Return [x, y] of the center of cell containing provided text 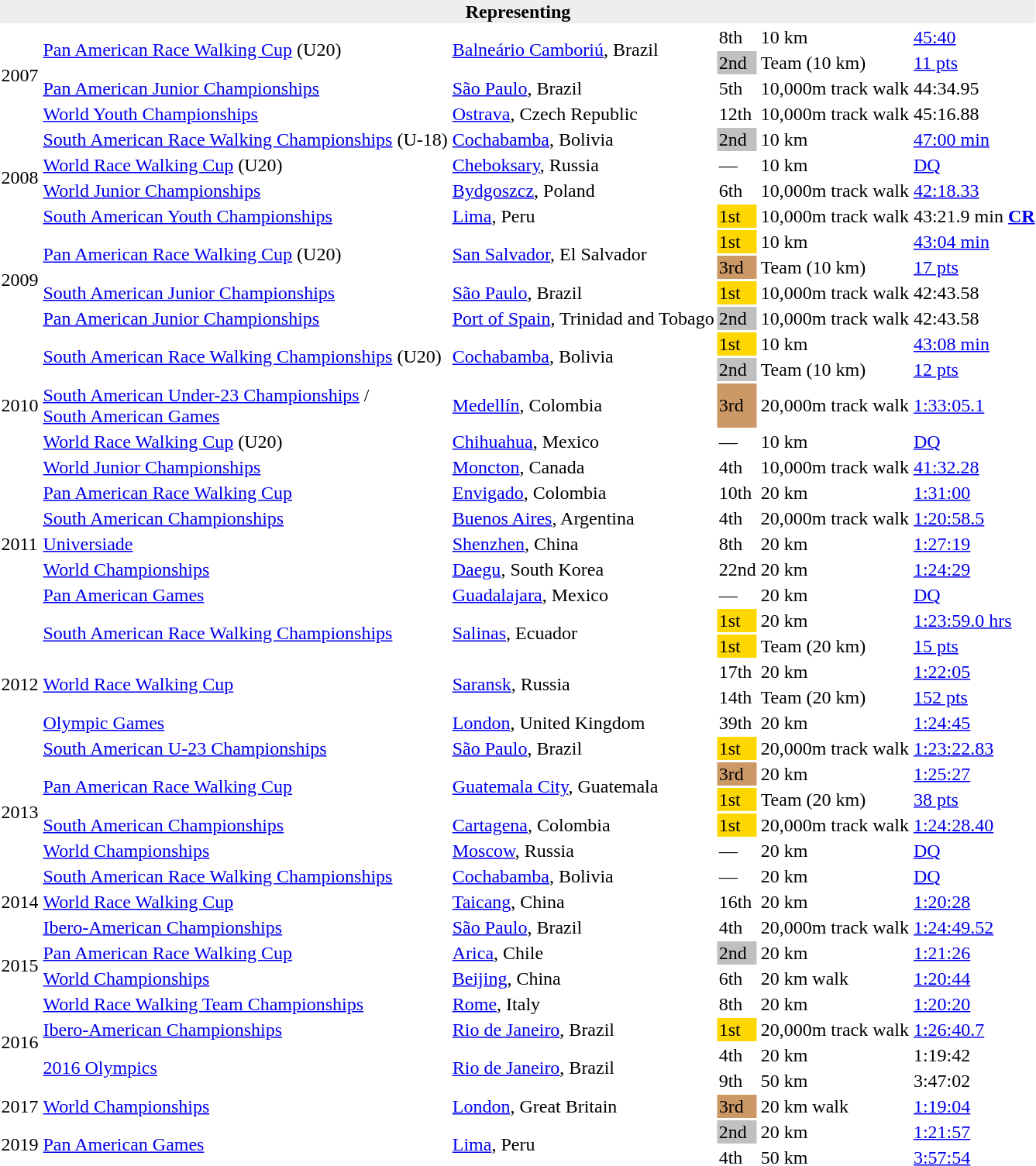
2014 [20, 902]
17 pts [974, 267]
Beijing, China [583, 979]
22nd [738, 569]
50 km [835, 1081]
South American Youth Championships [245, 216]
Representing [518, 12]
Taicang, China [583, 902]
Daegu, South Korea [583, 569]
Buenos Aires, Argentina [583, 518]
Chihuahua, Mexico [583, 442]
1:20:28 [974, 902]
Shenzhen, China [583, 544]
1:25:27 [974, 774]
44:34.95 [974, 88]
South American Race Walking Championships (U20) [245, 356]
London, United Kingdom [583, 723]
1:26:40.7 [974, 1030]
1:23:59.0 hrs [974, 621]
38 pts [974, 800]
15 pts [974, 646]
10th [738, 493]
South American U-23 Championships [245, 748]
1:24:49.52 [974, 927]
Salinas, Ecuador [583, 634]
World Youth Championships [245, 114]
Pan American Games [245, 595]
9th [738, 1081]
1:20:44 [974, 979]
1:19:42 [974, 1055]
11 pts [974, 63]
1:24:29 [974, 569]
South American Under-23 Championships / South American Games [245, 406]
2016 [20, 1043]
World Race Walking Team Championships [245, 1004]
Rome, Italy [583, 1004]
1:24:45 [974, 723]
2013 [20, 812]
Cheboksary, Russia [583, 165]
42:18.33 [974, 191]
17th [738, 672]
152 pts [974, 697]
Port of Spain, Trinidad and Tobago [583, 318]
2016 Olympics [245, 1068]
2009 [20, 280]
Balneário Camboriú, Brazil [583, 50]
Ostrava, Czech Republic [583, 114]
Cartagena, Colombia [583, 825]
1:21:57 [974, 1132]
1:31:00 [974, 493]
South American Race Walking Championships (U-18) [245, 139]
South American Junior Championships [245, 293]
1:24:28.40 [974, 825]
12 pts [974, 370]
2011 [20, 544]
41:32.28 [974, 467]
2008 [20, 178]
1:23:22.83 [974, 748]
2015 [20, 965]
Saransk, Russia [583, 685]
2010 [20, 406]
14th [738, 697]
47:00 min [974, 139]
5th [738, 88]
London, Great Britain [583, 1106]
Arica, Chile [583, 953]
3:47:02 [974, 1081]
1:21:26 [974, 953]
2017 [20, 1106]
Moncton, Canada [583, 467]
Guadalajara, Mexico [583, 595]
Lima, Peru [583, 216]
Universiade [245, 544]
12th [738, 114]
43:08 min [974, 344]
45:16.88 [974, 114]
45:40 [974, 37]
1:20:20 [974, 1004]
1:22:05 [974, 672]
Moscow, Russia [583, 851]
43:04 min [974, 242]
1:27:19 [974, 544]
San Salvador, El Salvador [583, 254]
Bydgoszcz, Poland [583, 191]
Guatemala City, Guatemala [583, 787]
Envigado, Colombia [583, 493]
39th [738, 723]
1:33:05.1 [974, 406]
1:20:58.5 [974, 518]
43:21.9 min CR [974, 216]
Olympic Games [245, 723]
2012 [20, 685]
16th [738, 902]
Medellín, Colombia [583, 406]
2007 [20, 76]
1:19:04 [974, 1106]
